Return (x, y) of the center of cell containing provided text 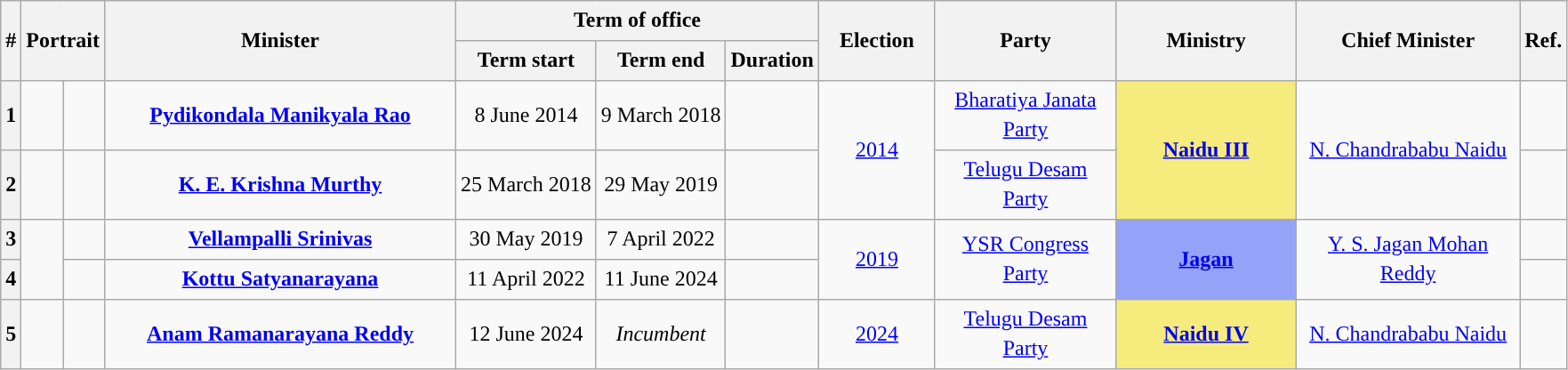
Term of office (638, 21)
2019 (877, 260)
Jagan (1206, 260)
3 (11, 240)
Portrait (63, 41)
Incumbent (661, 334)
30 May 2019 (527, 240)
Y. S. Jagan Mohan Reddy (1409, 260)
8 June 2014 (527, 115)
Anam Ramanarayana Reddy (279, 334)
Kottu Satyanarayana (279, 279)
2014 (877, 149)
9 March 2018 (661, 115)
Party (1025, 41)
Bharatiya Janata Party (1025, 115)
Naidu III (1206, 149)
2024 (877, 334)
K. E. Krishna Murthy (279, 184)
Term start (527, 60)
Chief Minister (1409, 41)
# (11, 41)
11 April 2022 (527, 279)
12 June 2024 (527, 334)
25 March 2018 (527, 184)
2 (11, 184)
Ref. (1544, 41)
Duration (772, 60)
29 May 2019 (661, 184)
Term end (661, 60)
Election (877, 41)
11 June 2024 (661, 279)
Ministry (1206, 41)
Pydikondala Manikyala Rao (279, 115)
Vellampalli Srinivas (279, 240)
YSR Congress Party (1025, 260)
Minister (279, 41)
Naidu IV (1206, 334)
5 (11, 334)
4 (11, 279)
1 (11, 115)
7 April 2022 (661, 240)
